Provide the [x, y] coordinate of the cell's center where the given text is located.  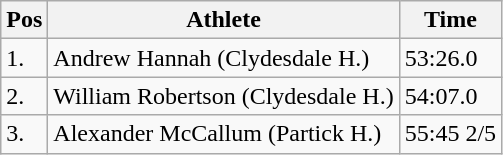
54:07.0 [450, 96]
William Robertson (Clydesdale H.) [224, 96]
53:26.0 [450, 58]
Alexander McCallum (Partick H.) [224, 134]
1. [24, 58]
Andrew Hannah (Clydesdale H.) [224, 58]
Time [450, 20]
Athlete [224, 20]
55:45 2/5 [450, 134]
2. [24, 96]
3. [24, 134]
Pos [24, 20]
